Return [X, Y] of the center of cell containing provided text 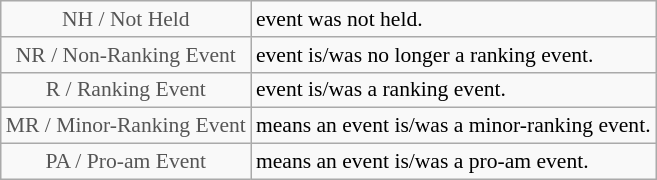
NR / Non-Ranking Event [126, 55]
means an event is/was a minor-ranking event. [454, 126]
PA / Pro-am Event [126, 162]
R / Ranking Event [126, 90]
event is/was no longer a ranking event. [454, 55]
event was not held. [454, 19]
event is/was a ranking event. [454, 90]
means an event is/was a pro-am event. [454, 162]
NH / Not Held [126, 19]
MR / Minor-Ranking Event [126, 126]
